Search for the cell housing the specified text and yield its [x, y] center coordinate. 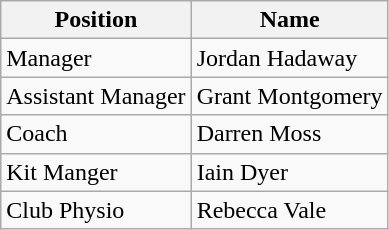
Coach [96, 134]
Name [290, 20]
Iain Dyer [290, 172]
Assistant Manager [96, 96]
Grant Montgomery [290, 96]
Rebecca Vale [290, 210]
Manager [96, 58]
Position [96, 20]
Jordan Hadaway [290, 58]
Kit Manger [96, 172]
Club Physio [96, 210]
Darren Moss [290, 134]
